Return [x, y] of the center of cell containing provided text 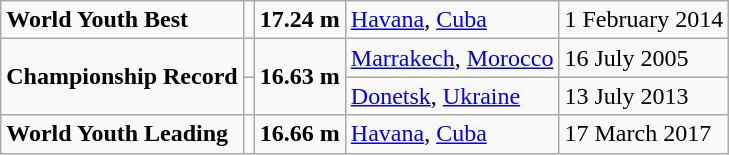
1 February 2014 [644, 20]
Marrakech, Morocco [452, 58]
17 March 2017 [644, 134]
16 July 2005 [644, 58]
Championship Record [122, 77]
World Youth Best [122, 20]
World Youth Leading [122, 134]
17.24 m [300, 20]
16.66 m [300, 134]
Donetsk, Ukraine [452, 96]
16.63 m [300, 77]
13 July 2013 [644, 96]
